Search for the cell housing the specified text and yield its [X, Y] center coordinate. 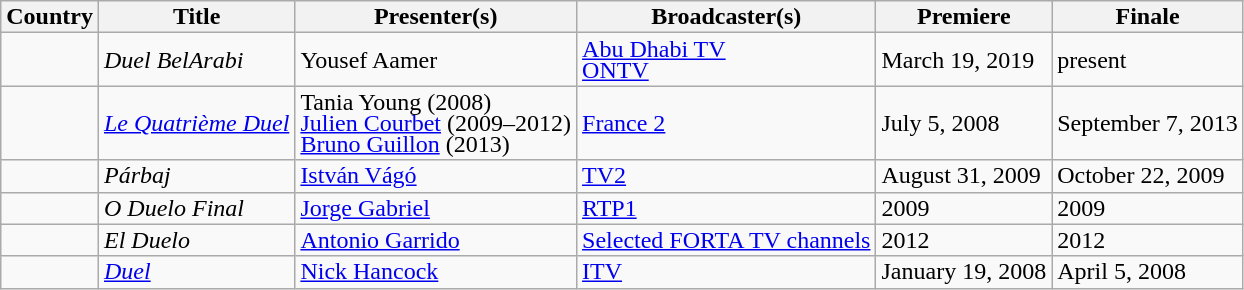
Yousef Aamer [436, 60]
Duel BelArabi [196, 60]
Premiere [964, 17]
France 2 [726, 123]
March 19, 2019 [964, 60]
Abu Dhabi TVONTV [726, 60]
Jorge Gabriel [436, 208]
ITV [726, 272]
O Duelo Final [196, 208]
July 5, 2008 [964, 123]
El Duelo [196, 240]
October 22, 2009 [1148, 176]
Duel [196, 272]
Broadcaster(s) [726, 17]
Le Quatrième Duel [196, 123]
Nick Hancock [436, 272]
present [1148, 60]
Antonio Garrido [436, 240]
Selected FORTA TV channels [726, 240]
August 31, 2009 [964, 176]
Finale [1148, 17]
István Vágó [436, 176]
January 19, 2008 [964, 272]
Title [196, 17]
Presenter(s) [436, 17]
September 7, 2013 [1148, 123]
Tania Young (2008)Julien Courbet (2009–2012)Bruno Guillon (2013) [436, 123]
TV2 [726, 176]
RTP1 [726, 208]
April 5, 2008 [1148, 272]
Párbaj [196, 176]
Country [50, 17]
